Identify which cell holds the provided text, then report its [X, Y] central coordinate. 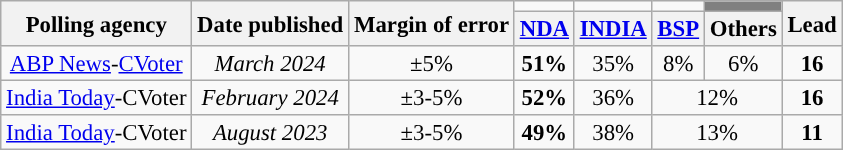
NDA [544, 30]
35% [613, 64]
Margin of error [432, 24]
8% [678, 64]
±5% [432, 64]
12% [717, 98]
36% [613, 98]
11 [812, 132]
Lead [812, 24]
March 2024 [270, 64]
38% [613, 132]
INDIA [613, 30]
52% [544, 98]
February 2024 [270, 98]
August 2023 [270, 132]
BSP [678, 30]
49% [544, 132]
6% [743, 64]
13% [717, 132]
Others [743, 30]
ABP News-CVoter [96, 64]
Polling agency [96, 24]
Date published [270, 24]
51% [544, 64]
